From the cell containing the given text, extract its center point as [x, y] coordinate. 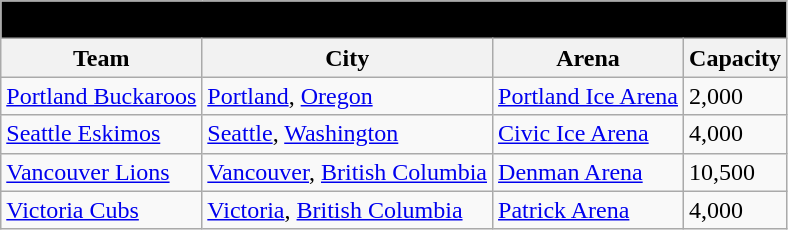
10,500 [736, 172]
Capacity [736, 58]
Denman Arena [588, 172]
Portland, Oregon [348, 96]
Vancouver, British Columbia [348, 172]
Victoria Cubs [102, 210]
Vancouver Lions [102, 172]
Arena [588, 58]
Patrick Arena [588, 210]
Seattle Eskimos [102, 134]
Seattle, Washington [348, 134]
Portland Buckaroos [102, 96]
2,000 [736, 96]
Victoria, British Columbia [348, 210]
City [348, 58]
1929–30 Pacific Coast Hockey League [394, 20]
Portland Ice Arena [588, 96]
Team [102, 58]
Civic Ice Arena [588, 134]
